Find where the given text appears and provide that cell's center as (X, Y) coordinate. 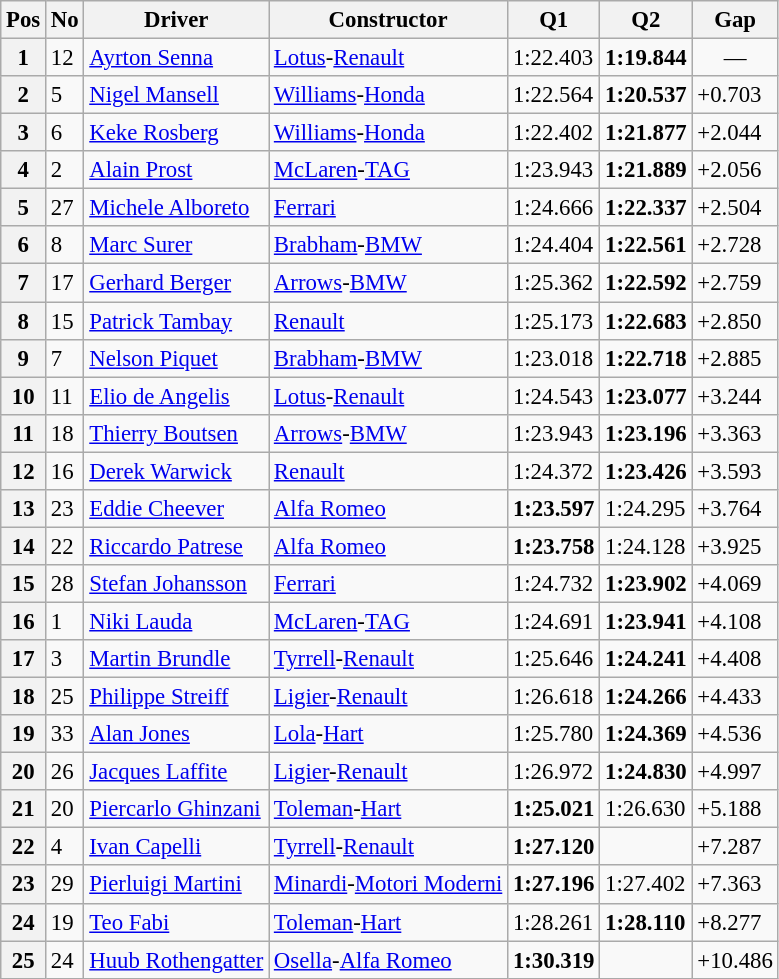
1:26.630 (646, 809)
1:23.077 (646, 396)
1:24.266 (646, 697)
1:23.758 (554, 546)
Philippe Streiff (176, 697)
1:23.196 (646, 433)
1:22.403 (554, 58)
1:23.902 (646, 584)
+7.363 (735, 885)
Gap (735, 20)
Teo Fabi (176, 922)
33 (65, 734)
10 (24, 396)
Alan Jones (176, 734)
Huub Rothengatter (176, 960)
1:22.337 (646, 208)
1:28.110 (646, 922)
1:24.128 (646, 546)
1:25.362 (554, 283)
Niki Lauda (176, 621)
1:22.592 (646, 283)
1:23.426 (646, 471)
+2.044 (735, 133)
1:27.196 (554, 885)
+2.850 (735, 321)
+2.056 (735, 170)
1:23.018 (554, 358)
1:24.295 (646, 509)
1:24.830 (646, 772)
Stefan Johansson (176, 584)
Ivan Capelli (176, 847)
Thierry Boutsen (176, 433)
Piercarlo Ghinzani (176, 809)
+3.244 (735, 396)
+4.433 (735, 697)
Derek Warwick (176, 471)
Driver (176, 20)
Pierluigi Martini (176, 885)
+2.885 (735, 358)
1:27.402 (646, 885)
1:27.120 (554, 847)
1:22.561 (646, 245)
Nigel Mansell (176, 95)
1:25.021 (554, 809)
13 (24, 509)
+0.703 (735, 95)
Keke Rosberg (176, 133)
Constructor (388, 20)
Marc Surer (176, 245)
Q1 (554, 20)
+8.277 (735, 922)
1:24.372 (554, 471)
+10.486 (735, 960)
1:24.691 (554, 621)
Alain Prost (176, 170)
Q2 (646, 20)
Lola-Hart (388, 734)
1:23.597 (554, 509)
26 (65, 772)
+2.728 (735, 245)
Ayrton Senna (176, 58)
Gerhard Berger (176, 283)
1:22.683 (646, 321)
1:20.537 (646, 95)
Pos (24, 20)
Patrick Tambay (176, 321)
1:22.718 (646, 358)
1:26.618 (554, 697)
+4.997 (735, 772)
Nelson Piquet (176, 358)
1:24.543 (554, 396)
21 (24, 809)
29 (65, 885)
1:19.844 (646, 58)
9 (24, 358)
Minardi-Motori Moderni (388, 885)
1:21.877 (646, 133)
1:24.404 (554, 245)
Michele Alboreto (176, 208)
1:24.369 (646, 734)
1:24.732 (554, 584)
1:30.319 (554, 960)
+4.069 (735, 584)
+4.408 (735, 659)
1:25.646 (554, 659)
+2.759 (735, 283)
+5.188 (735, 809)
1:28.261 (554, 922)
1:26.972 (554, 772)
+3.764 (735, 509)
1:25.173 (554, 321)
14 (24, 546)
No (65, 20)
Jacques Laffite (176, 772)
+2.504 (735, 208)
+4.108 (735, 621)
Eddie Cheever (176, 509)
+3.593 (735, 471)
+4.536 (735, 734)
+3.925 (735, 546)
Riccardo Patrese (176, 546)
1:23.941 (646, 621)
1:24.666 (554, 208)
1:21.889 (646, 170)
+7.287 (735, 847)
Martin Brundle (176, 659)
1:24.241 (646, 659)
Osella-Alfa Romeo (388, 960)
— (735, 58)
+3.363 (735, 433)
28 (65, 584)
Elio de Angelis (176, 396)
27 (65, 208)
1:22.402 (554, 133)
1:22.564 (554, 95)
1:25.780 (554, 734)
